Extract the [x, y] coordinate from the center of the cell holding the provided text.  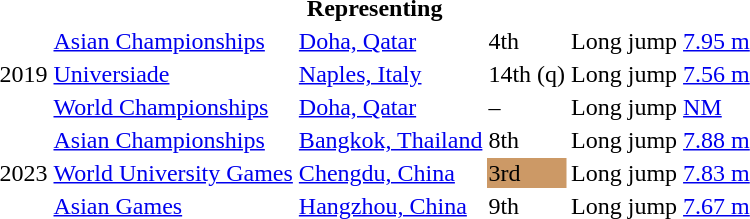
8th [527, 140]
Chengdu, China [390, 173]
4th [527, 41]
14th (q) [527, 74]
Naples, Italy [390, 74]
Bangkok, Thailand [390, 140]
– [527, 107]
3rd [527, 173]
World Championships [173, 107]
Universiade [173, 74]
World University Games [173, 173]
